Capture the cell that displays the provided text and extract its [x, y] central coordinate. 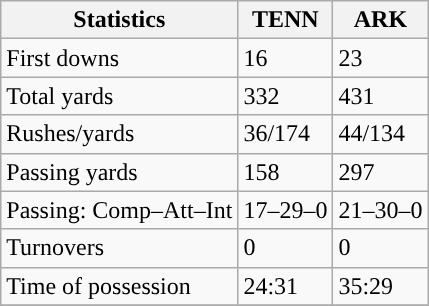
21–30–0 [380, 210]
Passing: Comp–Att–Int [120, 210]
Total yards [120, 96]
431 [380, 96]
16 [286, 58]
23 [380, 58]
17–29–0 [286, 210]
44/134 [380, 134]
35:29 [380, 286]
297 [380, 172]
Passing yards [120, 172]
332 [286, 96]
Time of possession [120, 286]
Statistics [120, 20]
36/174 [286, 134]
24:31 [286, 286]
ARK [380, 20]
First downs [120, 58]
Rushes/yards [120, 134]
158 [286, 172]
TENN [286, 20]
Turnovers [120, 248]
